Find where the given text appears and provide that cell's center as (x, y) coordinate. 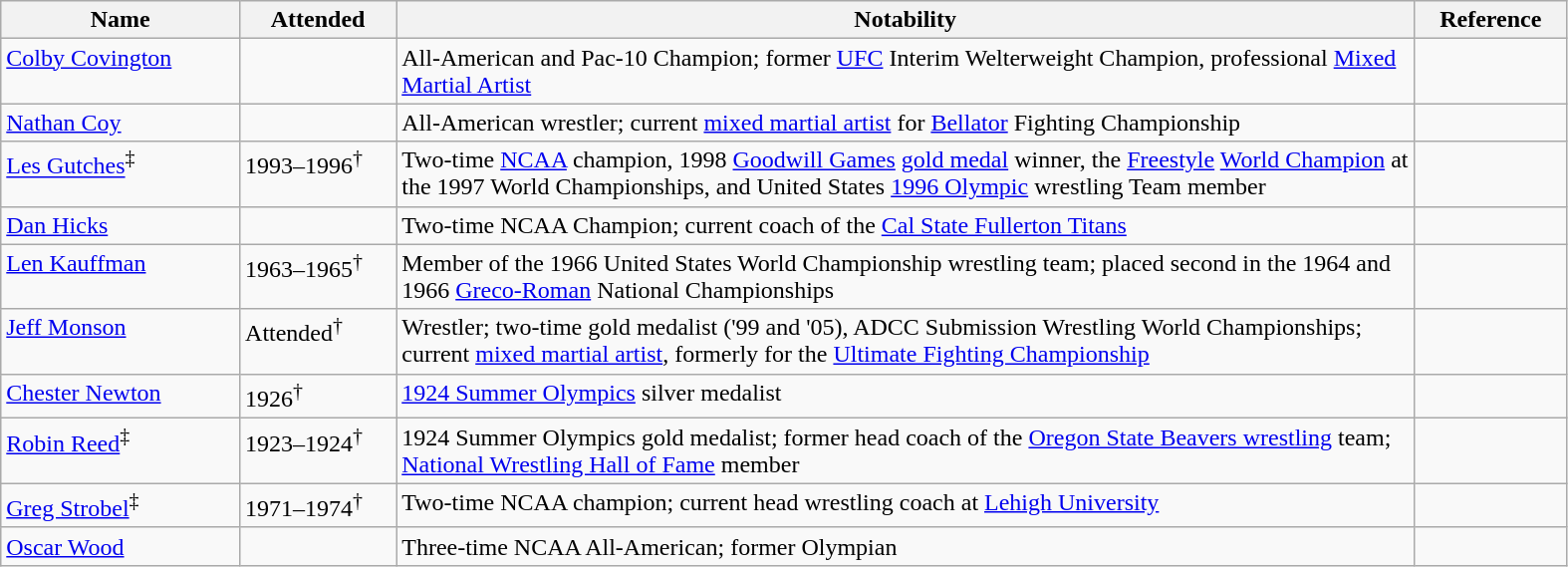
Three-time NCAA All-American; former Olympian (906, 546)
Notability (906, 20)
Attended (319, 20)
Robin Reed‡ (121, 450)
Two-time NCAA champion; current head wrestling coach at Lehigh University (906, 506)
Nathan Coy (121, 123)
1924 Summer Olympics gold medalist; former head coach of the Oregon State Beavers wrestling team; National Wrestling Hall of Fame member (906, 450)
Colby Covington (121, 72)
1923–1924† (319, 450)
1963–1965† (319, 277)
Reference (1490, 20)
All-American and Pac-10 Champion; former UFC Interim Welterweight Champion, professional Mixed Martial Artist (906, 72)
Greg Strobel‡ (121, 506)
1926† (319, 397)
Len Kauffman (121, 277)
1993–1996† (319, 173)
Member of the 1966 United States World Championship wrestling team; placed second in the 1964 and 1966 Greco-Roman National Championships (906, 277)
Attended† (319, 341)
Jeff Monson (121, 341)
1924 Summer Olympics silver medalist (906, 397)
Two-time NCAA Champion; current coach of the Cal State Fullerton Titans (906, 225)
Chester Newton (121, 397)
Les Gutches‡ (121, 173)
Name (121, 20)
Oscar Wood (121, 546)
Dan Hicks (121, 225)
All-American wrestler; current mixed martial artist for Bellator Fighting Championship (906, 123)
1971–1974† (319, 506)
